From the cell containing the given text, extract its center point as (x, y) coordinate. 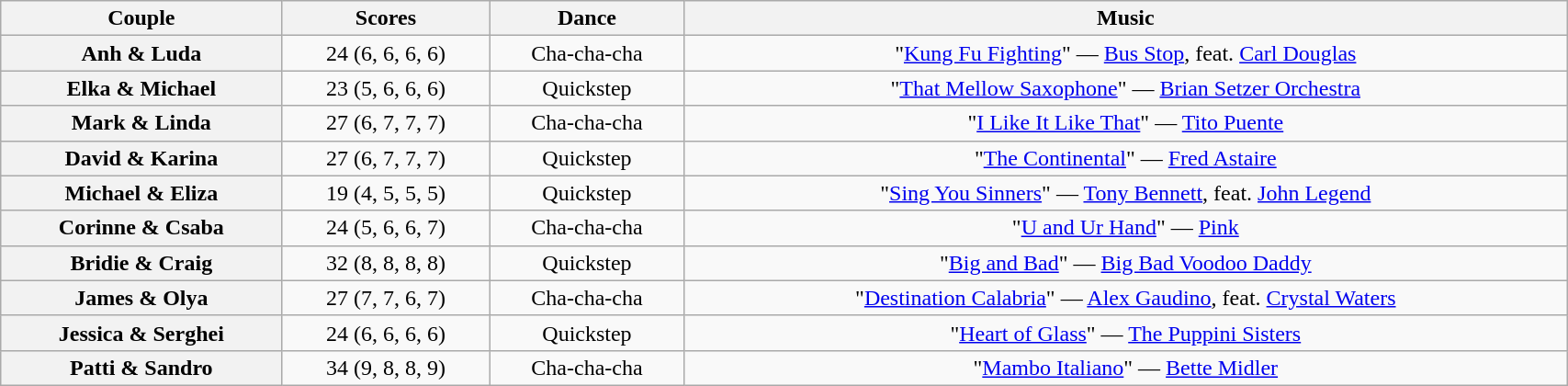
Music (1126, 18)
27 (7, 7, 6, 7) (386, 298)
Elka & Michael (141, 88)
"That Mellow Saxophone" — Brian Setzer Orchestra (1126, 88)
Bridie & Craig (141, 263)
"Mambo Italiano" — Bette Midler (1126, 368)
"U and Ur Hand" — Pink (1126, 228)
23 (5, 6, 6, 6) (386, 88)
"Kung Fu Fighting" — Bus Stop, feat. Carl Douglas (1126, 53)
Jessica & Serghei (141, 333)
"Big and Bad" — Big Bad Voodoo Daddy (1126, 263)
"The Continental" — Fred Astaire (1126, 158)
Couple (141, 18)
Michael & Eliza (141, 193)
24 (5, 6, 6, 7) (386, 228)
Mark & Linda (141, 123)
Anh & Luda (141, 53)
34 (9, 8, 8, 9) (386, 368)
"Heart of Glass" — The Puppini Sisters (1126, 333)
Dance (587, 18)
James & Olya (141, 298)
Corinne & Csaba (141, 228)
32 (8, 8, 8, 8) (386, 263)
David & Karina (141, 158)
"Sing You Sinners" — Tony Bennett, feat. John Legend (1126, 193)
Patti & Sandro (141, 368)
"I Like It Like That" — Tito Puente (1126, 123)
19 (4, 5, 5, 5) (386, 193)
"Destination Calabria" ― Alex Gaudino, feat. Crystal Waters (1126, 298)
Scores (386, 18)
